Determine the [x, y] coordinate at the center of the cell enclosing the given text.  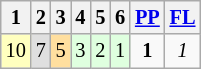
FL [183, 17]
7 [41, 51]
10 [16, 51]
6 [120, 17]
PP [148, 17]
4 [80, 17]
